Search for the cell housing the specified text and yield its (X, Y) center coordinate. 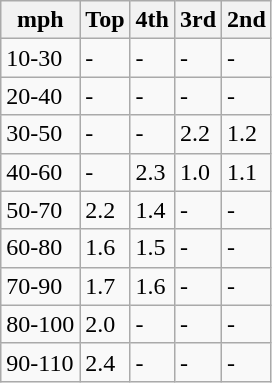
90-110 (40, 362)
1.4 (152, 210)
3rd (198, 20)
50-70 (40, 210)
60-80 (40, 248)
1.5 (152, 248)
1.7 (105, 286)
2.3 (152, 172)
40-60 (40, 172)
4th (152, 20)
2.4 (105, 362)
1.1 (247, 172)
30-50 (40, 134)
1.2 (247, 134)
20-40 (40, 96)
80-100 (40, 324)
1.0 (198, 172)
2.0 (105, 324)
mph (40, 20)
Top (105, 20)
70-90 (40, 286)
10-30 (40, 58)
2nd (247, 20)
